Provide the [X, Y] coordinate of the cell's center where the given text is located.  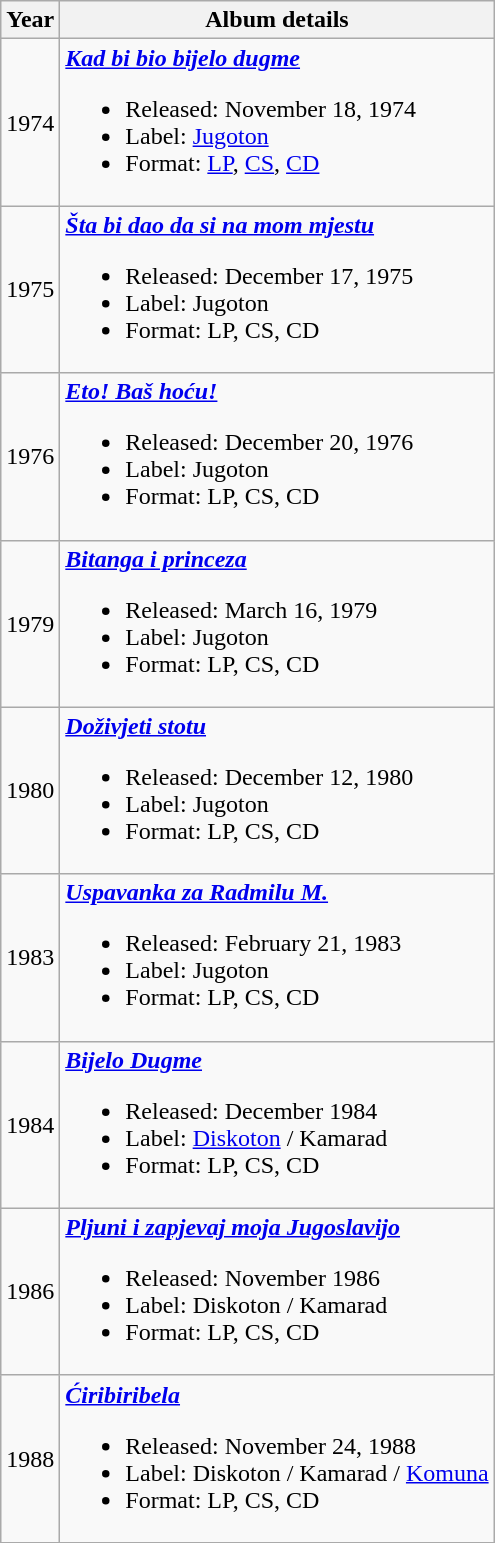
Bijelo DugmeReleased: December 1984Label: Diskoton / KamaradFormat: LP, CS, CD [277, 1124]
1988 [30, 1458]
Bitanga i princezaReleased: March 16, 1979Label: JugotonFormat: LP, CS, CD [277, 624]
Eto! Baš hoću!Released: December 20, 1976Label: JugotonFormat: LP, CS, CD [277, 456]
Year [30, 20]
1976 [30, 456]
1979 [30, 624]
ĆiribiribelaReleased: November 24, 1988Label: Diskoton / Kamarad / KomunaFormat: LP, CS, CD [277, 1458]
1980 [30, 790]
Šta bi dao da si na mom mjestuReleased: December 17, 1975Label: JugotonFormat: LP, CS, CD [277, 290]
Pljuni i zapjevaj moja JugoslavijoReleased: November 1986Label: Diskoton / KamaradFormat: LP, CS, CD [277, 1292]
Uspavanka za Radmilu M.Released: February 21, 1983Label: JugotonFormat: LP, CS, CD [277, 958]
Kad bi bio bijelo dugmeReleased: November 18, 1974Label: JugotonFormat: LP, CS, CD [277, 122]
Doživjeti stotuReleased: December 12, 1980Label: JugotonFormat: LP, CS, CD [277, 790]
1983 [30, 958]
1975 [30, 290]
1974 [30, 122]
Album details [277, 20]
1984 [30, 1124]
1986 [30, 1292]
